For the text-containing cell, return its midpoint in (x, y) coordinate format. 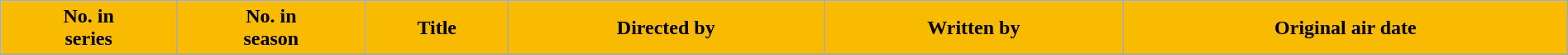
No. inseason (271, 28)
Original air date (1345, 28)
No. inseries (89, 28)
Directed by (666, 28)
Written by (973, 28)
Title (437, 28)
